Pinpoint the cell where the given text exists, returning its [X, Y] midpoint coordinate. 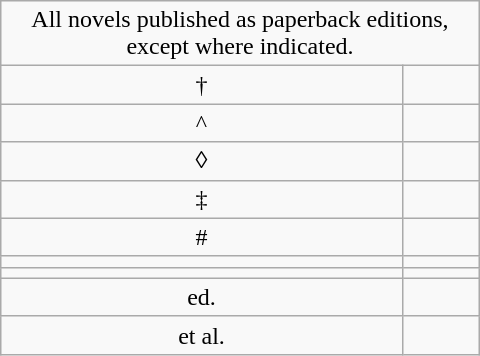
◊ [202, 161]
# [202, 237]
‡ [202, 199]
^ [202, 123]
et al. [202, 335]
† [202, 85]
All novels published as paperback editions, except where indicated. [240, 34]
ed. [202, 297]
